For the text-containing cell, return its midpoint in (x, y) coordinate format. 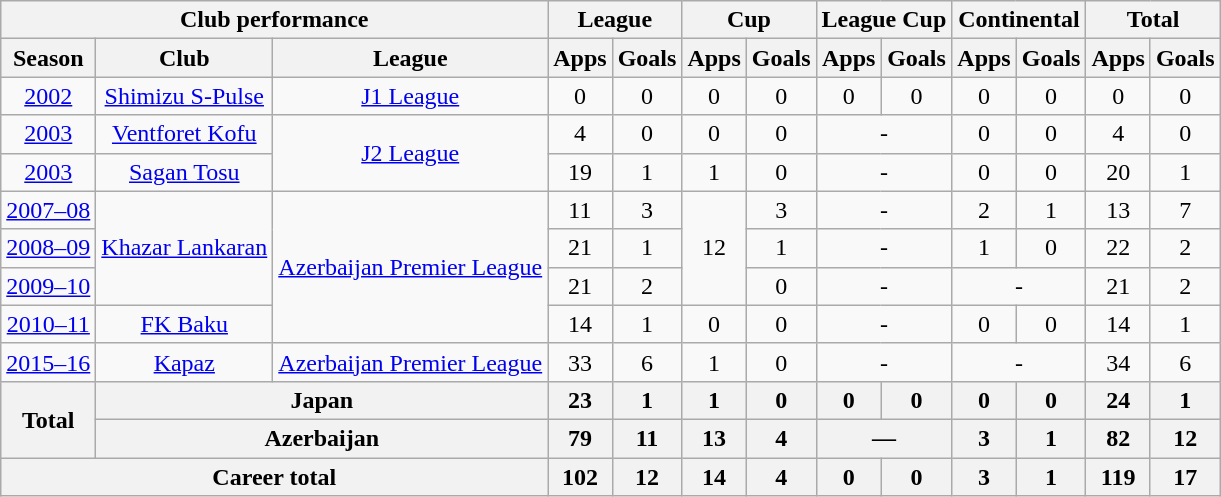
Khazar Lankaran (184, 248)
Season (48, 58)
2008–09 (48, 248)
Club performance (274, 20)
— (884, 438)
Azerbaijan (322, 438)
23 (580, 400)
119 (1118, 477)
24 (1118, 400)
Sagan Tosu (184, 172)
2007–08 (48, 210)
34 (1118, 362)
2009–10 (48, 286)
33 (580, 362)
Ventforet Kofu (184, 134)
20 (1118, 172)
Continental (1019, 20)
Kapaz (184, 362)
19 (580, 172)
Cup (749, 20)
2010–11 (48, 324)
League Cup (884, 20)
J2 League (410, 153)
FK Baku (184, 324)
2002 (48, 96)
17 (1185, 477)
Club (184, 58)
2015–16 (48, 362)
22 (1118, 248)
Japan (322, 400)
Career total (274, 477)
J1 League (410, 96)
79 (580, 438)
Shimizu S-Pulse (184, 96)
82 (1118, 438)
102 (580, 477)
7 (1185, 210)
